Pinpoint the cell where the given text exists, returning its [x, y] midpoint coordinate. 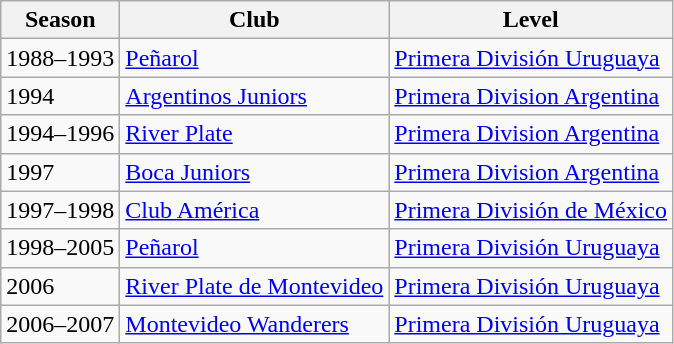
Season [60, 20]
Boca Juniors [254, 172]
River Plate de Montevideo [254, 286]
1997 [60, 172]
Montevideo Wanderers [254, 324]
Argentinos Juniors [254, 96]
Level [531, 20]
2006 [60, 286]
2006–2007 [60, 324]
1994 [60, 96]
1988–1993 [60, 58]
Club [254, 20]
1998–2005 [60, 248]
Club América [254, 210]
1997–1998 [60, 210]
River Plate [254, 134]
1994–1996 [60, 134]
Primera División de México [531, 210]
